Extract the [X, Y] coordinate from the center of the cell holding the provided text.  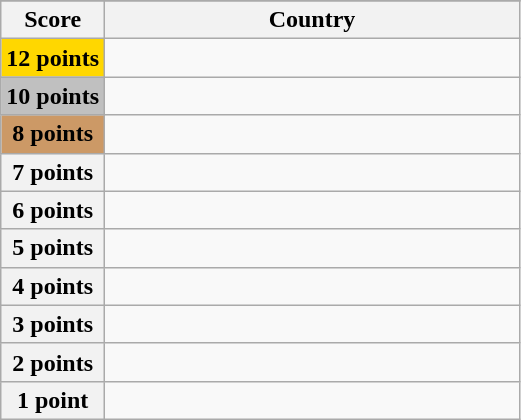
12 points [53, 58]
10 points [53, 96]
1 point [53, 400]
7 points [53, 172]
6 points [53, 210]
5 points [53, 248]
3 points [53, 324]
2 points [53, 362]
4 points [53, 286]
8 points [53, 134]
Score [53, 20]
Country [312, 20]
